For the text-containing cell, return its midpoint in (X, Y) coordinate format. 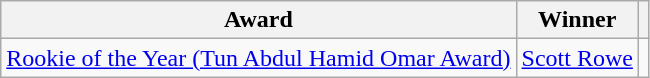
Scott Rowe (577, 58)
Award (258, 20)
Rookie of the Year (Tun Abdul Hamid Omar Award) (258, 58)
Winner (577, 20)
